Provide the (x, y) coordinate of the cell's center where the given text is located.  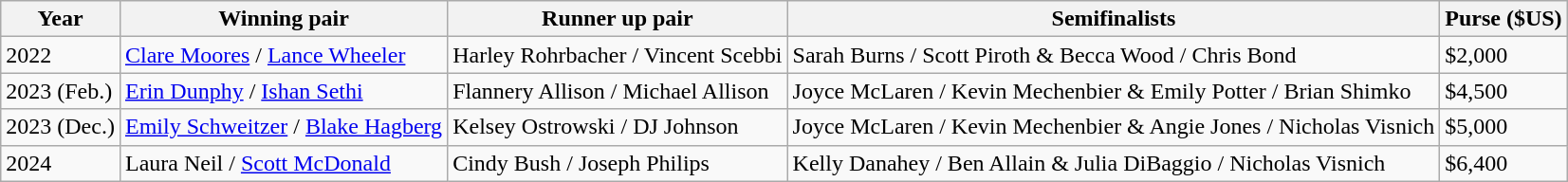
$2,000 (1503, 55)
Joyce McLaren / Kevin Mechenbier & Angie Jones / Nicholas Visnich (1114, 127)
$6,400 (1503, 163)
Kelly Danahey / Ben Allain & Julia DiBaggio / Nicholas Visnich (1114, 163)
Kelsey Ostrowski / DJ Johnson (618, 127)
2024 (61, 163)
$4,500 (1503, 91)
Emily Schweitzer / Blake Hagberg (283, 127)
$5,000 (1503, 127)
Year (61, 19)
Flannery Allison / Michael Allison (618, 91)
Runner up pair (618, 19)
Erin Dunphy / Ishan Sethi (283, 91)
Winning pair (283, 19)
Semifinalists (1114, 19)
Sarah Burns / Scott Piroth & Becca Wood / Chris Bond (1114, 55)
2023 (Dec.) (61, 127)
Joyce McLaren / Kevin Mechenbier & Emily Potter / Brian Shimko (1114, 91)
2022 (61, 55)
2023 (Feb.) (61, 91)
Cindy Bush / Joseph Philips (618, 163)
Laura Neil / Scott McDonald (283, 163)
Harley Rohrbacher / Vincent Scebbi (618, 55)
Clare Moores / Lance Wheeler (283, 55)
Purse ($US) (1503, 19)
